Return (x, y) of the center of cell containing provided text 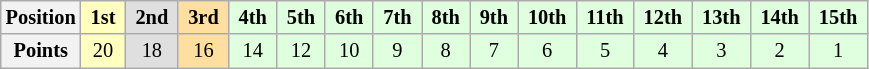
8th (446, 17)
4 (663, 51)
16 (203, 51)
7th (397, 17)
3rd (203, 17)
12th (663, 17)
2nd (152, 17)
7 (494, 51)
6 (547, 51)
2 (779, 51)
5 (604, 51)
Points (41, 51)
1 (838, 51)
6th (349, 17)
10 (349, 51)
4th (253, 17)
3 (721, 51)
20 (104, 51)
15th (838, 17)
10th (547, 17)
1st (104, 17)
11th (604, 17)
8 (446, 51)
12 (301, 51)
9th (494, 17)
18 (152, 51)
Position (41, 17)
14th (779, 17)
13th (721, 17)
14 (253, 51)
5th (301, 17)
9 (397, 51)
